Locate the cell with the specified text and output its [x, y] center coordinate. 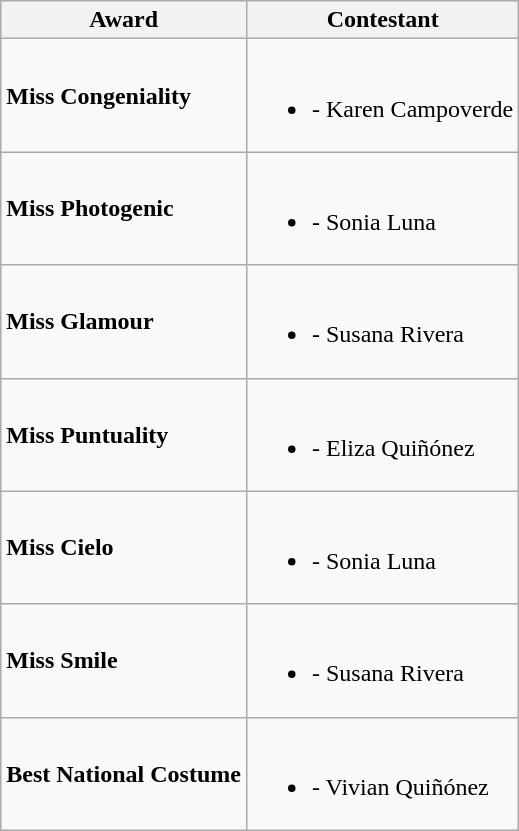
Miss Congeniality [124, 96]
Miss Photogenic [124, 208]
- Vivian Quiñónez [382, 774]
Miss Smile [124, 660]
Contestant [382, 20]
Award [124, 20]
Miss Cielo [124, 548]
Miss Puntuality [124, 434]
Miss Glamour [124, 322]
- Karen Campoverde [382, 96]
- Eliza Quiñónez [382, 434]
Best National Costume [124, 774]
